Detect which cell encompasses the target text, then output its (X, Y) center coordinate. 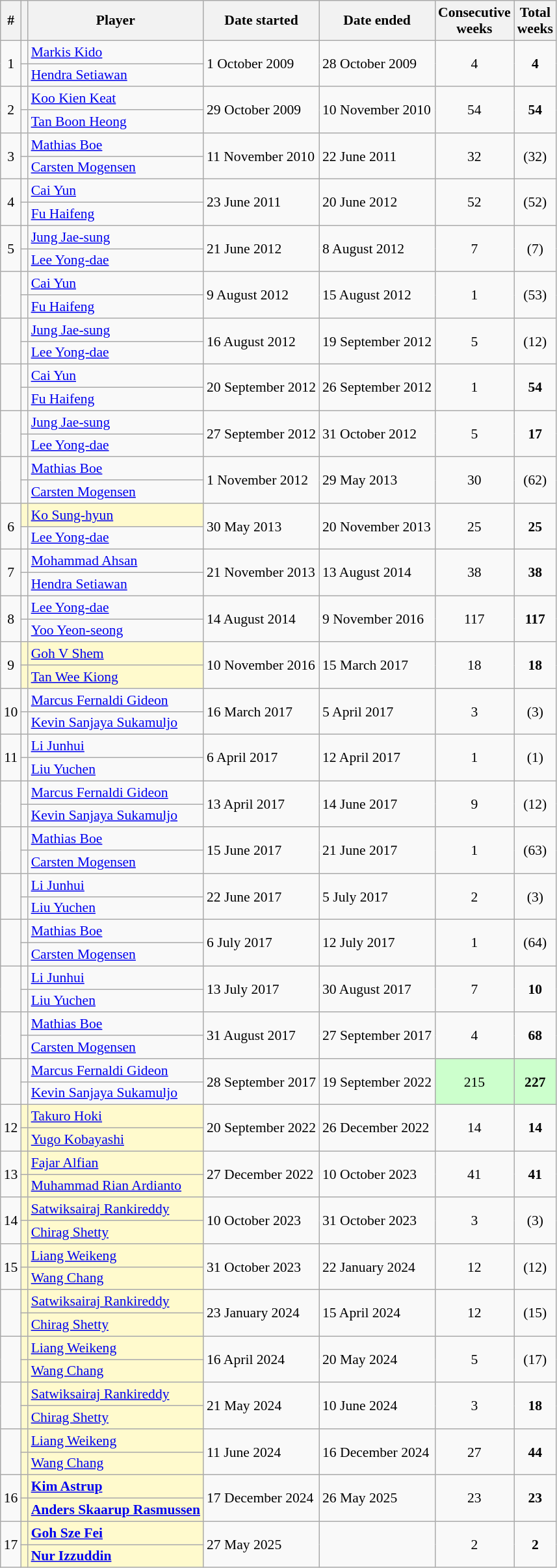
Player (116, 21)
21 June 2017 (377, 851)
14 June 2017 (377, 804)
22 June 2011 (377, 156)
30 (474, 481)
31 August 2017 (261, 1035)
15 March 2017 (377, 665)
16 August 2012 (261, 342)
Tan Boon Heong (116, 121)
Tan Wee Kiong (116, 677)
27 September 2017 (377, 1035)
31 October 2012 (377, 434)
Anders Skaarup Rasmussen (116, 1510)
(64) (536, 943)
Yoo Yeon-seong (116, 631)
16 March 2017 (261, 712)
Muhammad Rian Ardianto (116, 1186)
17 December 2024 (261, 1498)
20 November 2013 (377, 526)
10 November 2010 (377, 110)
Yugo Kobayashi (116, 1140)
11 June 2024 (261, 1452)
20 September 2022 (261, 1128)
13 July 2017 (261, 989)
(63) (536, 851)
Goh Sze Fei (116, 1533)
(15) (536, 1313)
9 November 2016 (377, 618)
15 June 2017 (261, 851)
26 May 2025 (377, 1498)
21 May 2024 (261, 1406)
21 June 2012 (261, 248)
30 August 2017 (377, 989)
(17) (536, 1359)
11 November 2010 (261, 156)
Goh V Shem (116, 654)
6 (11, 526)
12 April 2017 (377, 757)
16 April 2024 (261, 1359)
Date ended (377, 21)
44 (536, 1452)
6 July 2017 (261, 943)
# (11, 21)
Markis Kido (116, 52)
13 April 2017 (261, 804)
20 September 2012 (261, 387)
Takuro Hoki (116, 1117)
20 May 2024 (377, 1359)
32 (474, 156)
23 June 2011 (261, 203)
10 June 2024 (377, 1406)
5 July 2017 (377, 896)
Koo Kien Keat (116, 99)
16 December 2024 (377, 1452)
27 September 2012 (261, 434)
12 July 2017 (377, 943)
15 April 2024 (377, 1313)
28 October 2009 (377, 64)
52 (474, 203)
14 August 2014 (261, 618)
1 October 2009 (261, 64)
Date started (261, 21)
215 (474, 1082)
26 December 2022 (377, 1128)
1 November 2012 (261, 481)
Mohammad Ahsan (116, 561)
21 November 2013 (261, 573)
27 December 2022 (261, 1174)
23 January 2024 (261, 1313)
26 September 2012 (377, 387)
15 (11, 1267)
6 April 2017 (261, 757)
227 (536, 1082)
(53) (536, 295)
29 October 2009 (261, 110)
19 September 2012 (377, 342)
5 April 2017 (377, 712)
15 August 2012 (377, 295)
9 August 2012 (261, 295)
Kim Astrup (116, 1487)
27 May 2025 (261, 1545)
8 (11, 618)
8 August 2012 (377, 248)
(62) (536, 481)
27 (474, 1452)
(1) (536, 757)
68 (536, 1035)
Totalweeks (536, 21)
20 June 2012 (377, 203)
11 (11, 757)
Ko Sung-hyun (116, 515)
28 September 2017 (261, 1082)
22 January 2024 (377, 1267)
(7) (536, 248)
30 May 2013 (261, 526)
Consecutiveweeks (474, 21)
Nur Izzuddin (116, 1556)
(52) (536, 203)
13 August 2014 (377, 573)
16 (11, 1498)
22 June 2017 (261, 896)
(32) (536, 156)
29 May 2013 (377, 481)
19 September 2022 (377, 1082)
13 (11, 1174)
10 November 2016 (261, 665)
Fajar Alfian (116, 1163)
